Determine the (x, y) coordinate at the center of the cell enclosing the given text.  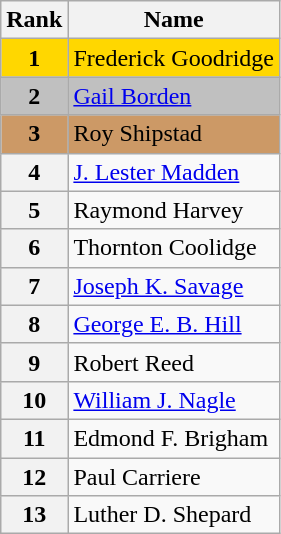
6 (34, 248)
Edmond F. Brigham (174, 438)
4 (34, 172)
Joseph K. Savage (174, 286)
Luther D. Shepard (174, 515)
3 (34, 134)
8 (34, 324)
11 (34, 438)
Roy Shipstad (174, 134)
Thornton Coolidge (174, 248)
1 (34, 58)
Raymond Harvey (174, 210)
Frederick Goodridge (174, 58)
William J. Nagle (174, 400)
Rank (34, 20)
7 (34, 286)
5 (34, 210)
Paul Carriere (174, 477)
13 (34, 515)
George E. B. Hill (174, 324)
12 (34, 477)
J. Lester Madden (174, 172)
Robert Reed (174, 362)
Name (174, 20)
10 (34, 400)
9 (34, 362)
2 (34, 96)
Gail Borden (174, 96)
